For the text-containing cell, return its midpoint in [x, y] coordinate format. 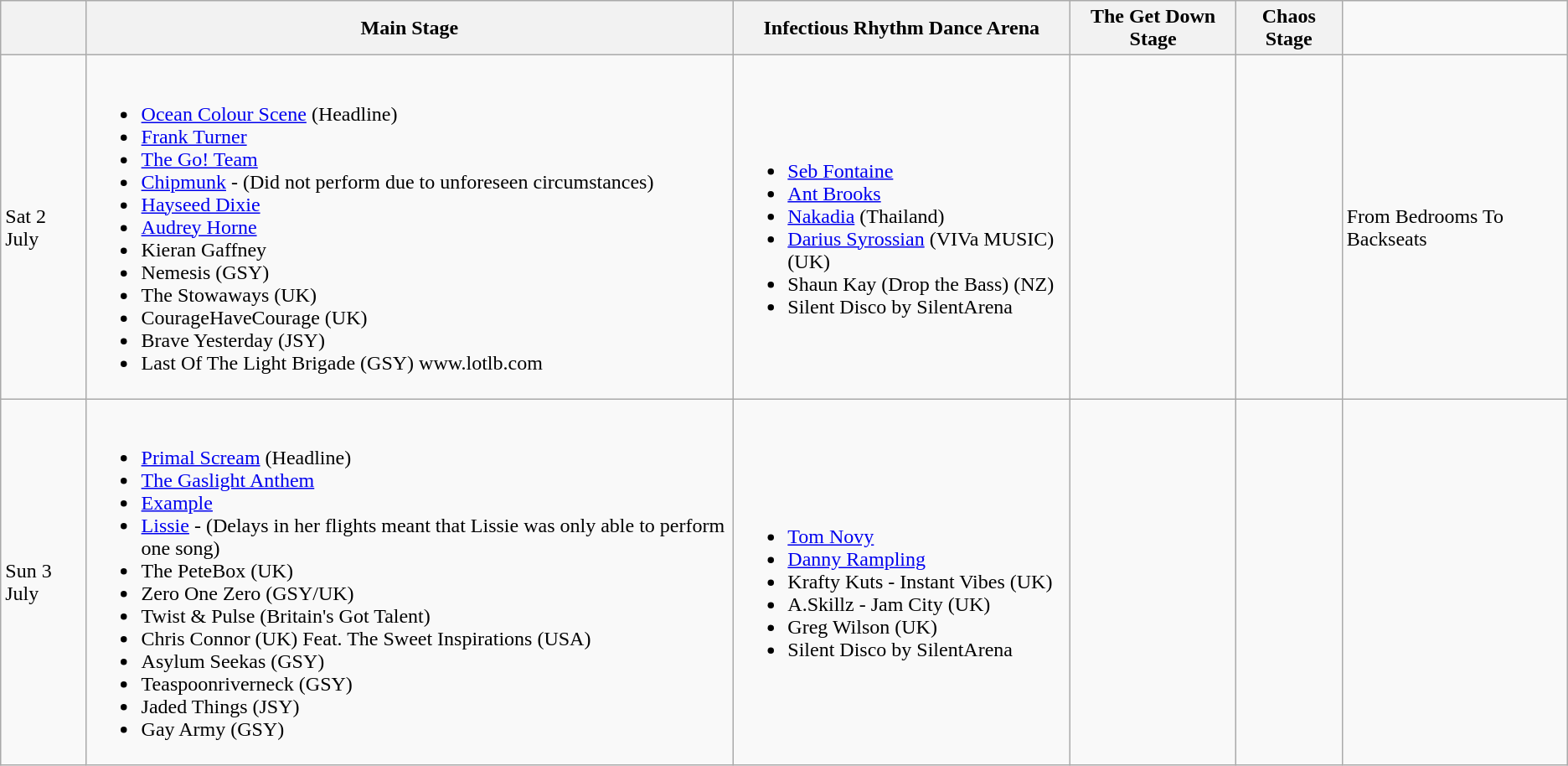
From Bedrooms To Backseats [1454, 227]
The Get Down Stage [1153, 28]
Sat 2 July [44, 227]
Chaos Stage [1288, 28]
Seb FontaineAnt BrooksNakadia (Thailand)Darius Syrossian (VIVa MUSIC) (UK)Shaun Kay (Drop the Bass) (NZ)Silent Disco by SilentArena [901, 227]
Sun 3 July [44, 582]
Tom NovyDanny RamplingKrafty Kuts - Instant Vibes (UK)A.Skillz - Jam City (UK)Greg Wilson (UK)Silent Disco by SilentArena [901, 582]
Main Stage [410, 28]
Infectious Rhythm Dance Arena [901, 28]
